Scan for the cell matching the given text and deliver its (X, Y) coordinate at center. 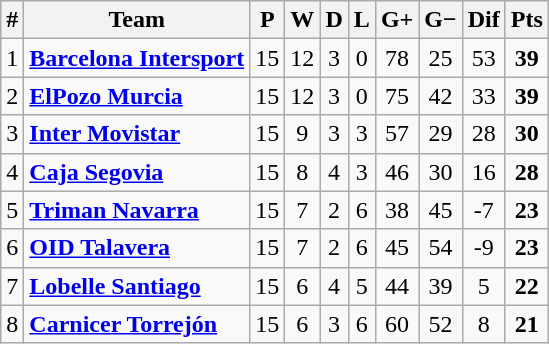
W (302, 20)
Pts (526, 20)
1 (12, 58)
44 (396, 286)
Dif (484, 20)
33 (484, 96)
54 (440, 248)
78 (396, 58)
D (334, 20)
-9 (484, 248)
Barcelona Intersport (137, 58)
-7 (484, 210)
Inter Movistar (137, 134)
16 (484, 172)
42 (440, 96)
46 (396, 172)
29 (440, 134)
52 (440, 324)
25 (440, 58)
57 (396, 134)
P (268, 20)
# (12, 20)
ElPozo Murcia (137, 96)
60 (396, 324)
75 (396, 96)
Team (137, 20)
38 (396, 210)
9 (302, 134)
21 (526, 324)
Caja Segovia (137, 172)
22 (526, 286)
OID Talavera (137, 248)
G− (440, 20)
Lobelle Santiago (137, 286)
Carnicer Torrejón (137, 324)
Triman Navarra (137, 210)
L (362, 20)
G+ (396, 20)
53 (484, 58)
